Pinpoint the cell where the given text exists, returning its (x, y) midpoint coordinate. 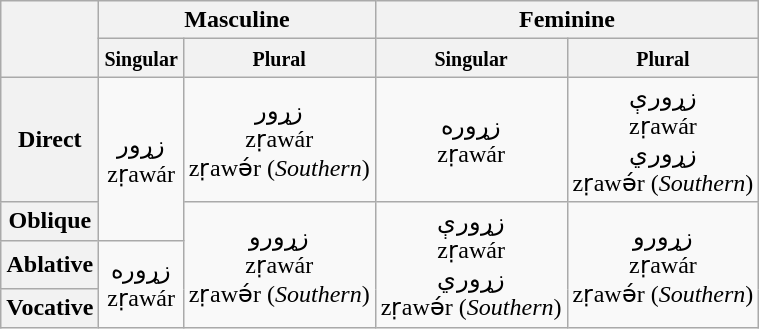
زړورzṛawár (141, 158)
Oblique (50, 221)
Feminine (567, 20)
Vocative (50, 308)
زړورzṛawárzṛawə́r (Southern) (279, 140)
Direct (50, 140)
Masculine (237, 20)
Ablative (50, 264)
